Determine the [x, y] coordinate at the center of the cell enclosing the given text.  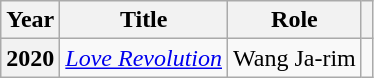
Love Revolution [144, 58]
Role [295, 20]
2020 [30, 58]
Wang Ja-rim [295, 58]
Year [30, 20]
Title [144, 20]
